Return [X, Y] of the center of cell containing provided text 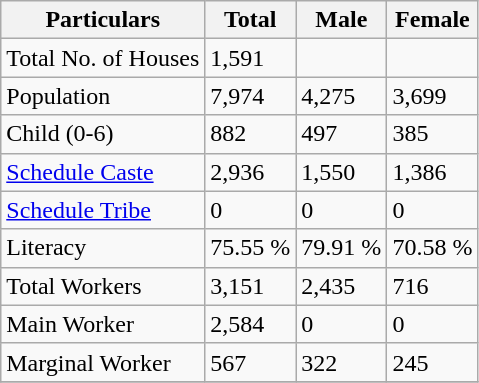
1,550 [342, 172]
3,699 [432, 96]
322 [342, 362]
567 [250, 362]
882 [250, 134]
Marginal Worker [103, 362]
2,936 [250, 172]
Male [342, 20]
2,584 [250, 324]
716 [432, 286]
70.58 % [432, 248]
75.55 % [250, 248]
Total Workers [103, 286]
Female [432, 20]
1,591 [250, 58]
Schedule Caste [103, 172]
Particulars [103, 20]
Literacy [103, 248]
Population [103, 96]
7,974 [250, 96]
Total [250, 20]
2,435 [342, 286]
Total No. of Houses [103, 58]
4,275 [342, 96]
1,386 [432, 172]
497 [342, 134]
Main Worker [103, 324]
Schedule Tribe [103, 210]
3,151 [250, 286]
385 [432, 134]
245 [432, 362]
Child (0-6) [103, 134]
79.91 % [342, 248]
